For the text-containing cell, return its midpoint in [x, y] coordinate format. 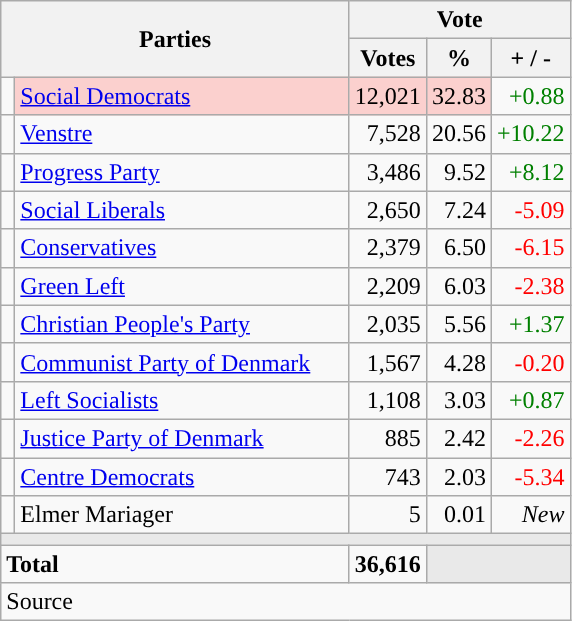
7.24 [458, 210]
% [458, 58]
-0.20 [530, 362]
Centre Democrats [182, 477]
743 [388, 477]
5 [388, 515]
Christian People's Party [182, 324]
2,379 [388, 248]
5.56 [458, 324]
New [530, 515]
6.50 [458, 248]
Total [176, 564]
Social Liberals [182, 210]
Venstre [182, 134]
Justice Party of Denmark [182, 438]
+0.88 [530, 96]
-5.09 [530, 210]
1,108 [388, 400]
Green Left [182, 286]
32.83 [458, 96]
-2.26 [530, 438]
6.03 [458, 286]
Vote [460, 20]
7,528 [388, 134]
+1.37 [530, 324]
-5.34 [530, 477]
Progress Party [182, 172]
Elmer Mariager [182, 515]
2,035 [388, 324]
2,650 [388, 210]
+10.22 [530, 134]
36,616 [388, 564]
+0.87 [530, 400]
1,567 [388, 362]
3,486 [388, 172]
-2.38 [530, 286]
+ / - [530, 58]
12,021 [388, 96]
Parties [176, 39]
+8.12 [530, 172]
2.42 [458, 438]
0.01 [458, 515]
Communist Party of Denmark [182, 362]
Conservatives [182, 248]
4.28 [458, 362]
3.03 [458, 400]
2,209 [388, 286]
Votes [388, 58]
885 [388, 438]
9.52 [458, 172]
Source [286, 602]
-6.15 [530, 248]
20.56 [458, 134]
Social Democrats [182, 96]
Left Socialists [182, 400]
2.03 [458, 477]
